From the cell containing the given text, extract its center point as [x, y] coordinate. 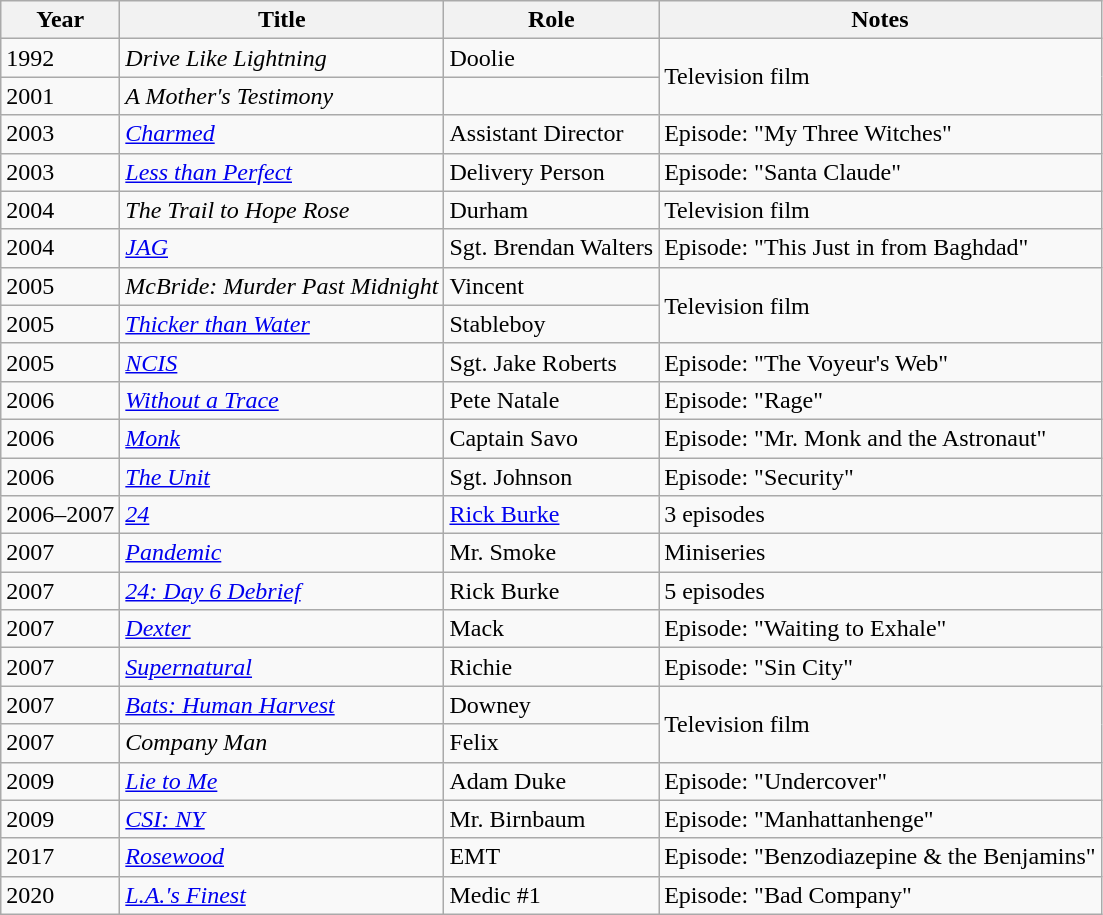
Sgt. Jake Roberts [552, 362]
Stableboy [552, 324]
5 episodes [880, 591]
Company Man [282, 743]
L.A.'s Finest [282, 895]
EMT [552, 857]
Pete Natale [552, 400]
Drive Like Lightning [282, 58]
Mr. Smoke [552, 553]
3 episodes [880, 515]
JAG [282, 248]
2001 [60, 96]
Lie to Me [282, 781]
Miniseries [880, 553]
Mr. Birnbaum [552, 819]
Downey [552, 705]
Episode: "Bad Company" [880, 895]
Episode: "Security" [880, 477]
Episode: "The Voyeur's Web" [880, 362]
Felix [552, 743]
Thicker than Water [282, 324]
1992 [60, 58]
Bats: Human Harvest [282, 705]
McBride: Murder Past Midnight [282, 286]
Episode: "Waiting to Exhale" [880, 629]
Adam Duke [552, 781]
2017 [60, 857]
Richie [552, 667]
Doolie [552, 58]
Monk [282, 438]
Episode: "Benzodiazepine & the Benjamins" [880, 857]
Vincent [552, 286]
Episode: "My Three Witches" [880, 134]
Medic #1 [552, 895]
Pandemic [282, 553]
Episode: "Manhattanhenge" [880, 819]
2020 [60, 895]
Episode: "This Just in from Baghdad" [880, 248]
Charmed [282, 134]
Title [282, 20]
Durham [552, 210]
Less than Perfect [282, 172]
Dexter [282, 629]
24: Day 6 Debrief [282, 591]
Role [552, 20]
Captain Savo [552, 438]
Episode: "Mr. Monk and the Astronaut" [880, 438]
Delivery Person [552, 172]
Supernatural [282, 667]
2006–2007 [60, 515]
Sgt. Brendan Walters [552, 248]
Notes [880, 20]
The Unit [282, 477]
CSI: NY [282, 819]
Mack [552, 629]
Episode: "Santa Claude" [880, 172]
Assistant Director [552, 134]
NCIS [282, 362]
Sgt. Johnson [552, 477]
The Trail to Hope Rose [282, 210]
Episode: "Undercover" [880, 781]
Episode: "Sin City" [880, 667]
Year [60, 20]
Rosewood [282, 857]
Without a Trace [282, 400]
A Mother's Testimony [282, 96]
Episode: "Rage" [880, 400]
24 [282, 515]
